Search for the cell housing the specified text and yield its [x, y] center coordinate. 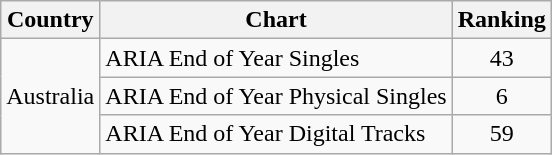
Ranking [502, 20]
ARIA End of Year Singles [276, 58]
43 [502, 58]
ARIA End of Year Physical Singles [276, 96]
6 [502, 96]
Australia [50, 96]
Chart [276, 20]
Country [50, 20]
ARIA End of Year Digital Tracks [276, 134]
59 [502, 134]
